Return [X, Y] of the center of cell containing provided text 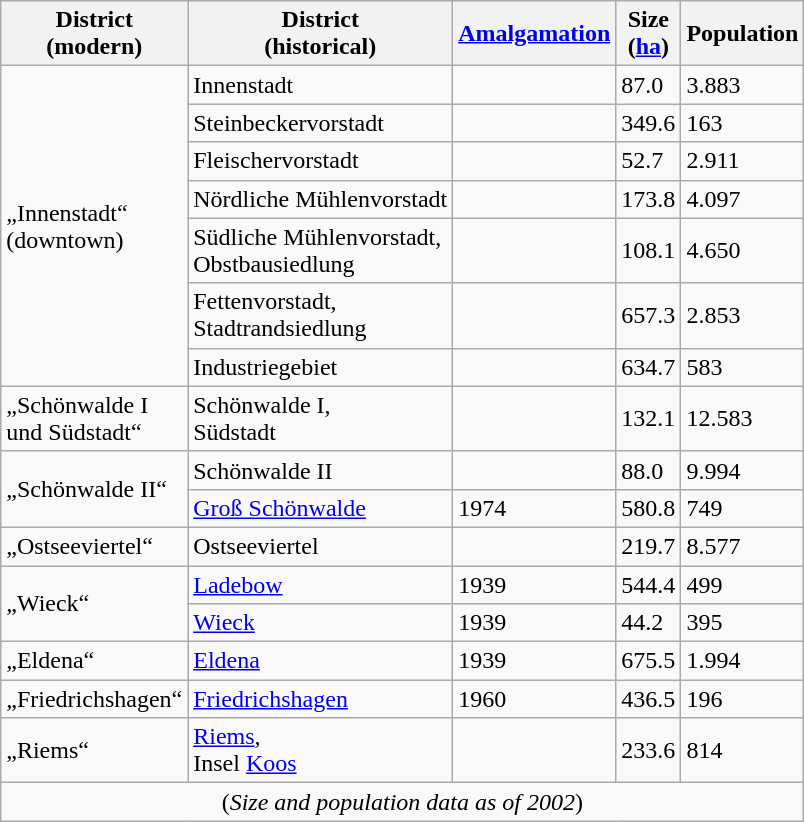
2.853 [742, 316]
173.8 [648, 199]
196 [742, 699]
1.994 [742, 661]
52.7 [648, 161]
395 [742, 623]
88.0 [648, 470]
544.4 [648, 585]
„Schönwalde Iund Südstadt“ [94, 418]
657.3 [648, 316]
Fleischervorstadt [320, 161]
219.7 [648, 546]
12.583 [742, 418]
Ladebow [320, 585]
233.6 [648, 750]
108.1 [648, 250]
1960 [534, 699]
District(modern) [94, 34]
„Ostseeviertel“ [94, 546]
Nördliche Mühlenvorstadt [320, 199]
Population [742, 34]
„Schönwalde II“ [94, 489]
675.5 [648, 661]
Ostseeviertel [320, 546]
580.8 [648, 508]
44.2 [648, 623]
749 [742, 508]
Wieck [320, 623]
Schönwalde II [320, 470]
Innenstadt [320, 85]
132.1 [648, 418]
(Size and population data as of 2002) [402, 802]
Südliche Mühlenvorstadt,Obstbausiedlung [320, 250]
1974 [534, 508]
„Eldena“ [94, 661]
9.994 [742, 470]
2.911 [742, 161]
634.7 [648, 367]
Friedrichshagen [320, 699]
Groß Schönwalde [320, 508]
436.5 [648, 699]
87.0 [648, 85]
District(historical) [320, 34]
4.650 [742, 250]
Steinbeckervorstadt [320, 123]
3.883 [742, 85]
583 [742, 367]
4.097 [742, 199]
Size(ha) [648, 34]
„Riems“ [94, 750]
Riems,Insel Koos [320, 750]
8.577 [742, 546]
163 [742, 123]
Schönwalde I,Südstadt [320, 418]
814 [742, 750]
„Wieck“ [94, 604]
499 [742, 585]
349.6 [648, 123]
„Innenstadt“(downtown) [94, 226]
Amalgamation [534, 34]
„Friedrichshagen“ [94, 699]
Eldena [320, 661]
Industriegebiet [320, 367]
Fettenvorstadt,Stadtrandsiedlung [320, 316]
